Determine the (X, Y) coordinate at the center of the cell enclosing the given text.  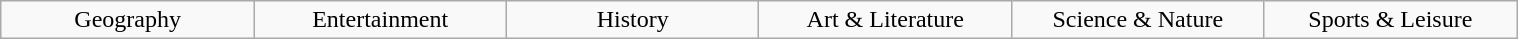
Entertainment (380, 20)
Geography (128, 20)
Science & Nature (1138, 20)
Sports & Leisure (1390, 20)
History (632, 20)
Art & Literature (886, 20)
